Return the (x, y) coordinate for the center point of the cell that contains the specified text.  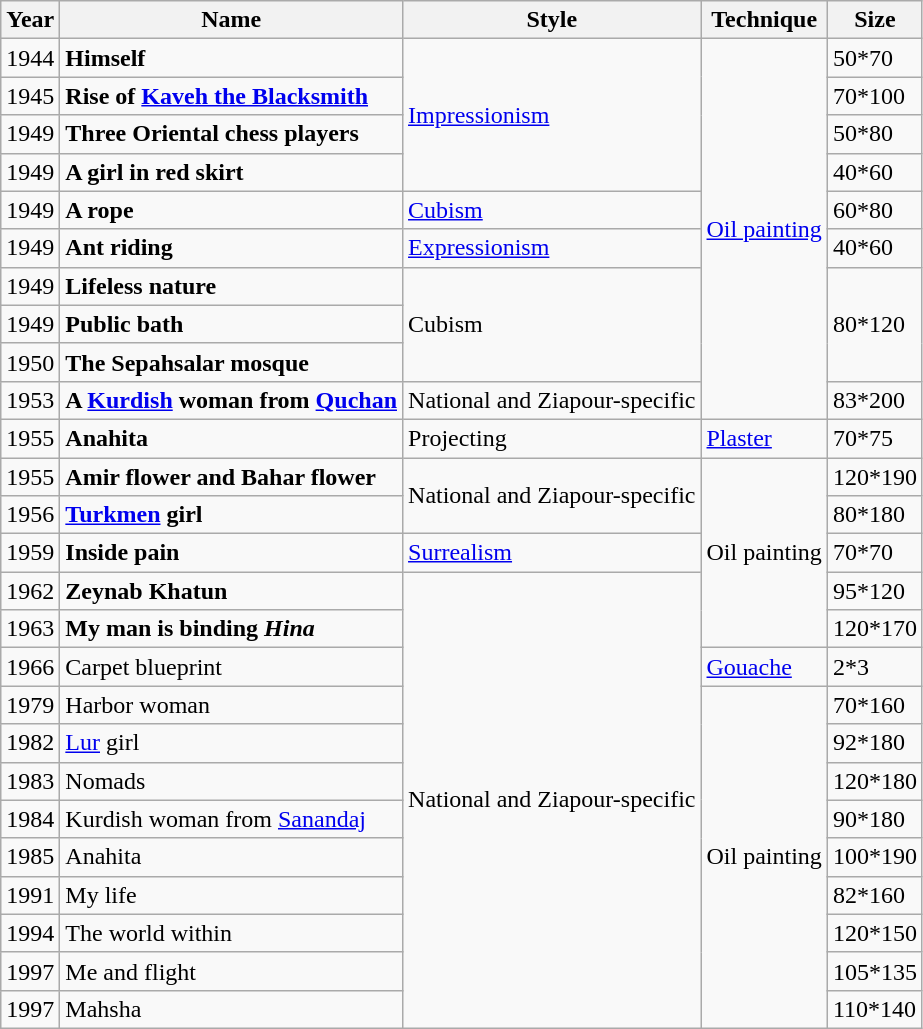
A rope (232, 210)
Kurdish woman from Sanandaj (232, 819)
Style (552, 20)
Projecting (552, 438)
Technique (764, 20)
1994 (30, 933)
105*135 (874, 971)
70*70 (874, 553)
Impressionism (552, 115)
1983 (30, 781)
Surrealism (552, 553)
120*190 (874, 477)
50*80 (874, 134)
2*3 (874, 667)
95*120 (874, 591)
The Sepahsalar mosque (232, 362)
110*140 (874, 1009)
1945 (30, 96)
80*120 (874, 324)
100*190 (874, 857)
Lur girl (232, 743)
Rise of Kaveh the Blacksmith (232, 96)
1962 (30, 591)
70*75 (874, 438)
Public bath (232, 324)
Plaster (764, 438)
The world within (232, 933)
Himself (232, 58)
Zeynab Khatun (232, 591)
Carpet blueprint (232, 667)
1982 (30, 743)
Year (30, 20)
90*180 (874, 819)
70*160 (874, 705)
1984 (30, 819)
70*100 (874, 96)
1956 (30, 515)
A girl in red skirt (232, 172)
80*180 (874, 515)
My man is binding Hina (232, 629)
1953 (30, 400)
Me and flight (232, 971)
Mahsha (232, 1009)
120*180 (874, 781)
1979 (30, 705)
Inside pain (232, 553)
Harbor woman (232, 705)
A Kurdish woman from Quchan (232, 400)
Size (874, 20)
Gouache (764, 667)
1991 (30, 895)
83*200 (874, 400)
82*160 (874, 895)
Name (232, 20)
Ant riding (232, 248)
60*80 (874, 210)
1963 (30, 629)
92*180 (874, 743)
Expressionism (552, 248)
My life (232, 895)
1966 (30, 667)
Lifeless nature (232, 286)
Amir flower and Bahar flower (232, 477)
1950 (30, 362)
1944 (30, 58)
Nomads (232, 781)
Three Oriental chess players (232, 134)
50*70 (874, 58)
120*150 (874, 933)
1959 (30, 553)
120*170 (874, 629)
1985 (30, 857)
Turkmen girl (232, 515)
